Search for the cell housing the specified text and yield its (x, y) center coordinate. 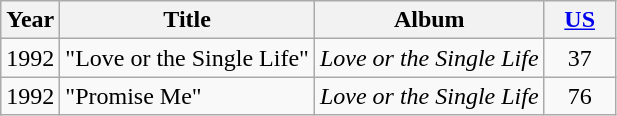
US (580, 20)
Year (30, 20)
"Love or the Single Life" (188, 58)
37 (580, 58)
Title (188, 20)
Album (429, 20)
"Promise Me" (188, 96)
76 (580, 96)
